From the cell containing the given text, extract its center point as (X, Y) coordinate. 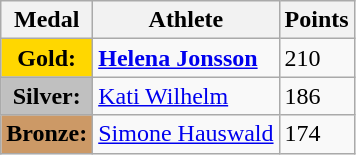
Points (316, 20)
174 (316, 134)
Silver: (47, 96)
Medal (47, 20)
Bronze: (47, 134)
Gold: (47, 58)
Kati Wilhelm (186, 96)
Athlete (186, 20)
Helena Jonsson (186, 58)
Simone Hauswald (186, 134)
186 (316, 96)
210 (316, 58)
